Search for the cell housing the specified text and yield its (x, y) center coordinate. 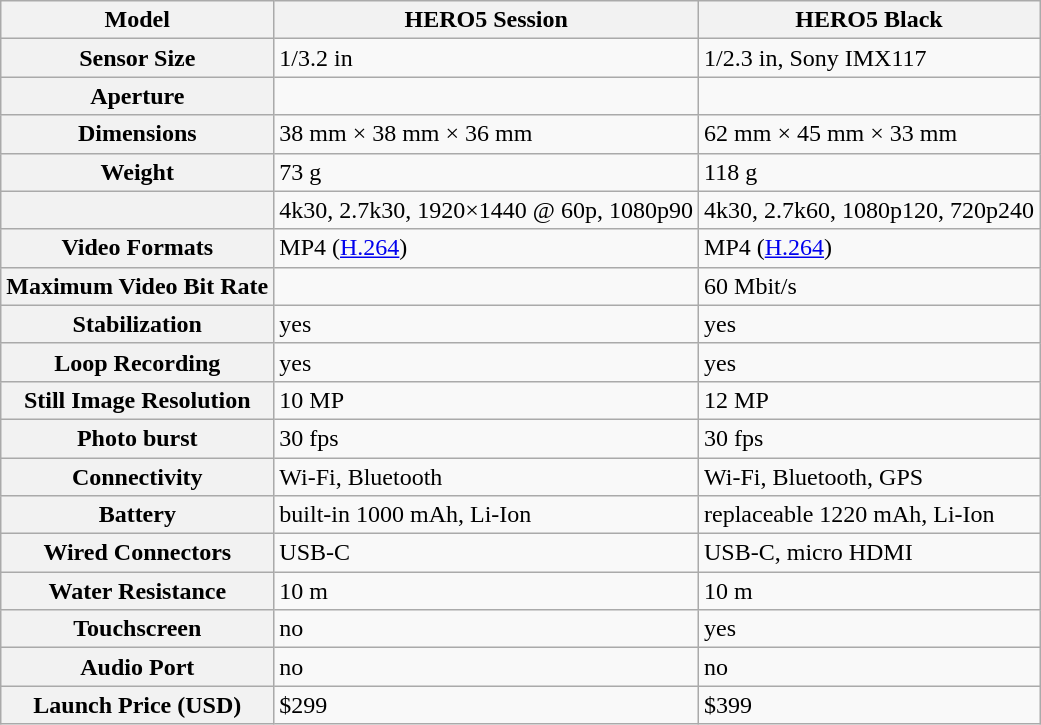
Connectivity (138, 477)
1/3.2 in (486, 58)
USB-C (486, 553)
10 MP (486, 400)
Stabilization (138, 324)
Wi-Fi, Bluetooth (486, 477)
$399 (870, 705)
Photo burst (138, 438)
Dimensions (138, 134)
Battery (138, 515)
4k30, 2.7k30, 1920×1440 @ 60p, 1080p90 (486, 210)
built-in 1000 mAh, Li-Ion (486, 515)
Model (138, 20)
Weight (138, 172)
1/2.3 in, Sony IMX117 (870, 58)
118 g (870, 172)
Aperture (138, 96)
replaceable 1220 mAh, Li-Ion (870, 515)
Sensor Size (138, 58)
Wired Connectors (138, 553)
USB-C, micro HDMI (870, 553)
Touchscreen (138, 629)
12 MP (870, 400)
62 mm × 45 mm × 33 mm (870, 134)
Still Image Resolution (138, 400)
Wi-Fi, Bluetooth, GPS (870, 477)
60 Mbit/s (870, 286)
Maximum Video Bit Rate (138, 286)
38 mm × 38 mm × 36 mm (486, 134)
Video Formats (138, 248)
Audio Port (138, 667)
$299 (486, 705)
Water Resistance (138, 591)
73 g (486, 172)
HERO5 Session (486, 20)
Launch Price (USD) (138, 705)
HERO5 Black (870, 20)
Loop Recording (138, 362)
4k30, 2.7k60, 1080p120, 720p240 (870, 210)
